From the cell containing the given text, extract its center point as (X, Y) coordinate. 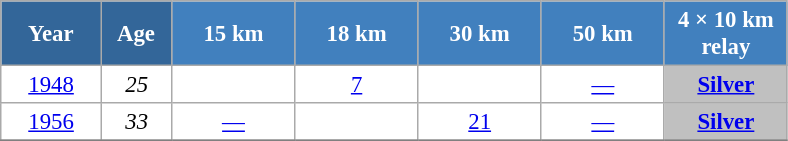
50 km (602, 34)
Year (52, 34)
30 km (480, 34)
1956 (52, 122)
33 (136, 122)
Age (136, 34)
18 km (356, 34)
4 × 10 km relay (726, 34)
21 (480, 122)
15 km (234, 34)
25 (136, 85)
1948 (52, 85)
7 (356, 85)
